Identify which cell holds the provided text, then report its [x, y] central coordinate. 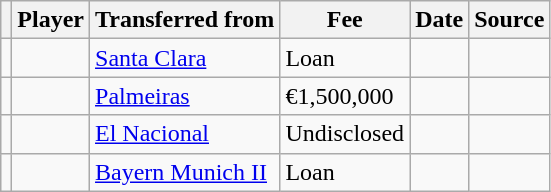
Santa Clara [185, 58]
El Nacional [185, 134]
Date [440, 20]
Palmeiras [185, 96]
Transferred from [185, 20]
€1,500,000 [345, 96]
Source [510, 20]
Bayern Munich II [185, 172]
Undisclosed [345, 134]
Fee [345, 20]
Player [51, 20]
